Identify which cell holds the provided text, then report its [X, Y] central coordinate. 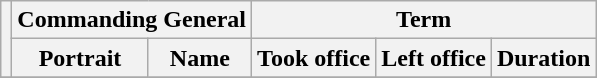
Portrait [80, 58]
Duration [543, 58]
Name [200, 58]
Term [424, 20]
Commanding General [132, 20]
Took office [314, 58]
Left office [434, 58]
